Return the (X, Y) coordinate for the center point of the cell that contains the specified text.  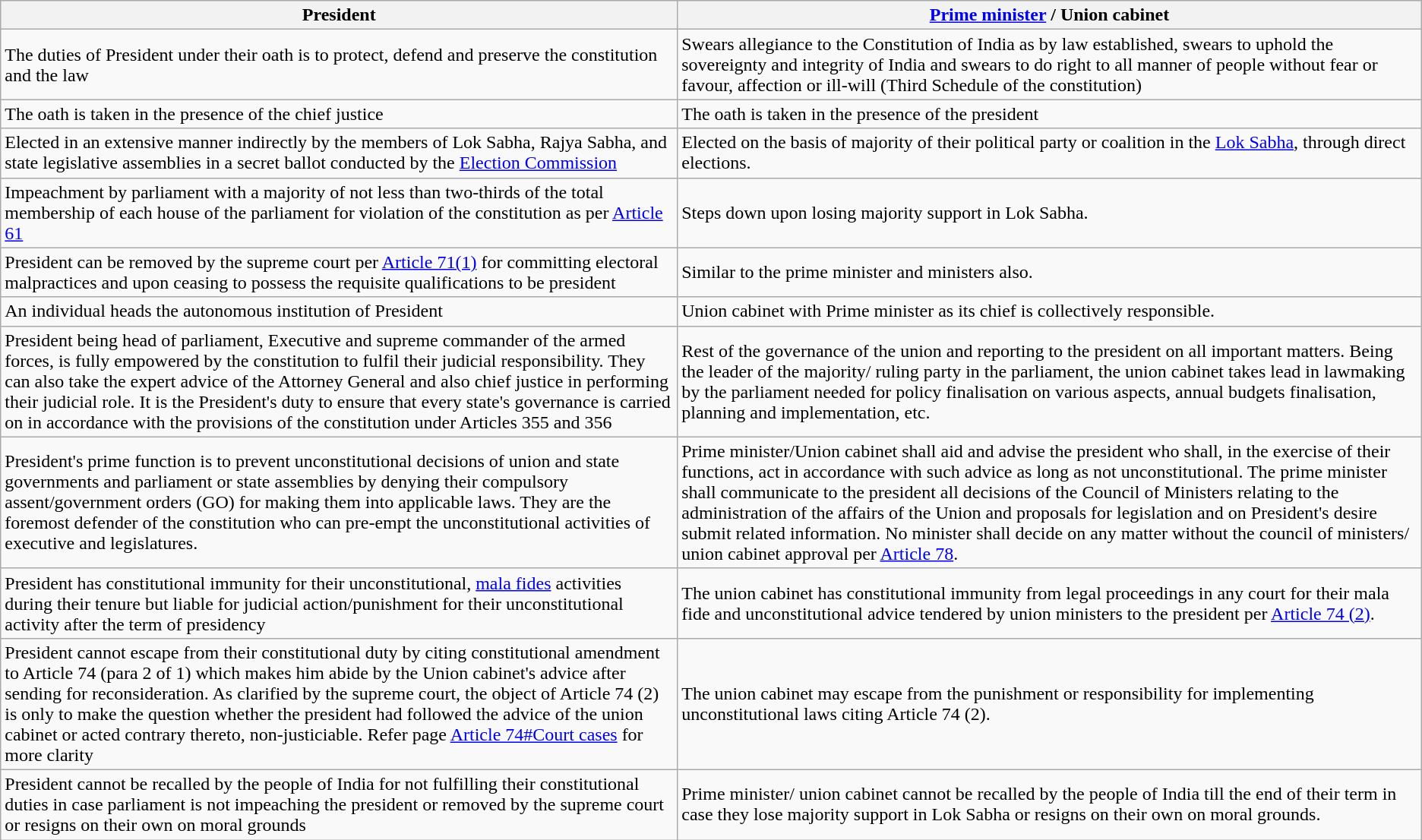
The oath is taken in the presence of the chief justice (339, 114)
President (339, 15)
Elected on the basis of majority of their political party or coalition in the Lok Sabha, through direct elections. (1050, 153)
The oath is taken in the presence of the president (1050, 114)
An individual heads the autonomous institution of President (339, 311)
Steps down upon losing majority support in Lok Sabha. (1050, 213)
The duties of President under their oath is to protect, defend and preserve the constitution and the law (339, 65)
Union cabinet with Prime minister as its chief is collectively responsible. (1050, 311)
The union cabinet may escape from the punishment or responsibility for implementing unconstitutional laws citing Article 74 (2). (1050, 703)
Prime minister / Union cabinet (1050, 15)
Similar to the prime minister and ministers also. (1050, 272)
